Pinpoint the cell where the given text exists, returning its [x, y] midpoint coordinate. 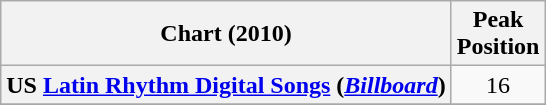
Chart (2010) [226, 34]
US Latin Rhythm Digital Songs (Billboard) [226, 85]
Peak Position [498, 34]
16 [498, 85]
